From the cell containing the given text, extract its center point as [x, y] coordinate. 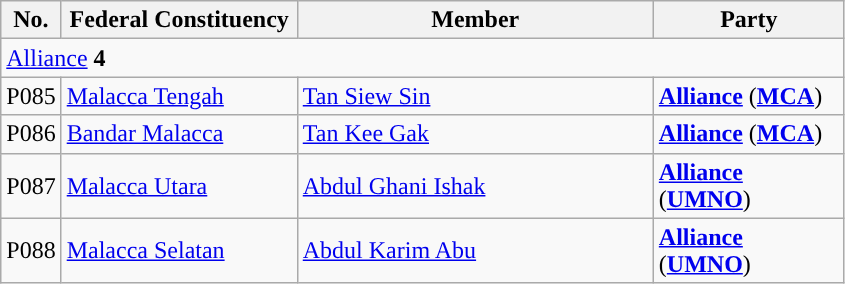
Alliance 4 [423, 58]
Bandar Malacca [179, 134]
P085 [31, 96]
P088 [31, 250]
Party [748, 20]
Malacca Utara [179, 186]
Tan Siew Sin [475, 96]
Tan Kee Gak [475, 134]
Abdul Karim Abu [475, 250]
Malacca Selatan [179, 250]
No. [31, 20]
Abdul Ghani Ishak [475, 186]
Federal Constituency [179, 20]
P087 [31, 186]
Malacca Tengah [179, 96]
P086 [31, 134]
Member [475, 20]
